Scan for the cell matching the given text and deliver its (x, y) coordinate at center. 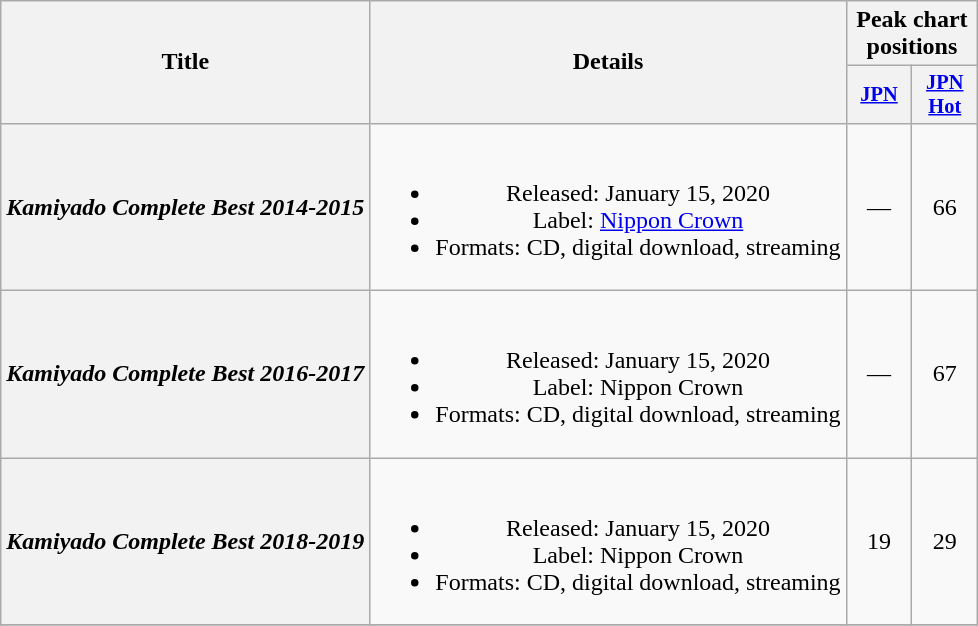
29 (945, 542)
19 (879, 542)
Details (608, 62)
66 (945, 206)
Peak chart positions (912, 34)
JPN (879, 95)
Kamiyado Complete Best 2016-2017 (186, 374)
Title (186, 62)
JPNHot (945, 95)
Kamiyado Complete Best 2018-2019 (186, 542)
67 (945, 374)
Kamiyado Complete Best 2014-2015 (186, 206)
